Scan for the cell matching the given text and deliver its (X, Y) coordinate at center. 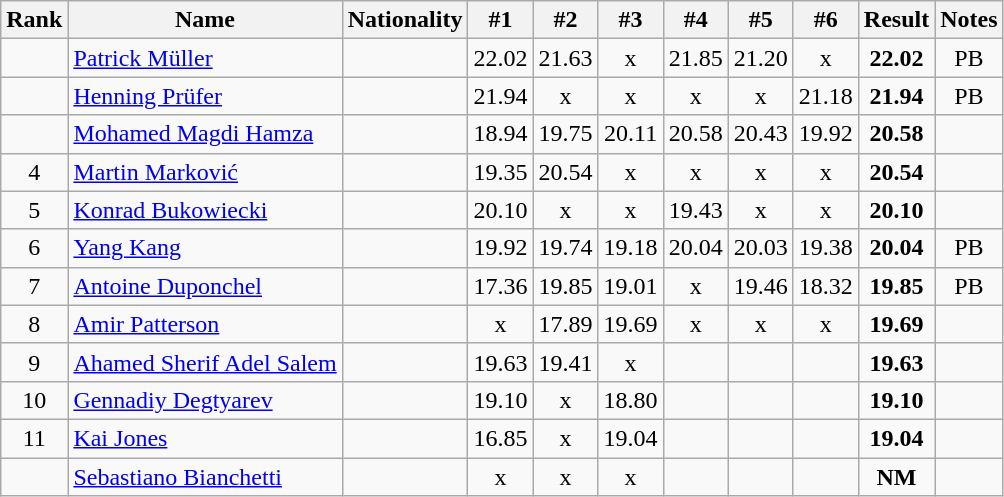
16.85 (500, 438)
18.94 (500, 134)
Nationality (405, 20)
NM (896, 477)
Antoine Duponchel (205, 286)
17.89 (566, 324)
#2 (566, 20)
Yang Kang (205, 248)
#1 (500, 20)
Mohamed Magdi Hamza (205, 134)
Henning Prüfer (205, 96)
7 (34, 286)
Konrad Bukowiecki (205, 210)
Ahamed Sherif Adel Salem (205, 362)
4 (34, 172)
#4 (696, 20)
11 (34, 438)
21.85 (696, 58)
18.32 (826, 286)
#6 (826, 20)
19.01 (630, 286)
19.41 (566, 362)
19.38 (826, 248)
21.18 (826, 96)
6 (34, 248)
Martin Marković (205, 172)
21.20 (760, 58)
20.43 (760, 134)
9 (34, 362)
#5 (760, 20)
5 (34, 210)
19.35 (500, 172)
Rank (34, 20)
Sebastiano Bianchetti (205, 477)
19.75 (566, 134)
Gennadiy Degtyarev (205, 400)
10 (34, 400)
Amir Patterson (205, 324)
19.46 (760, 286)
#3 (630, 20)
19.18 (630, 248)
Result (896, 20)
8 (34, 324)
20.03 (760, 248)
18.80 (630, 400)
21.63 (566, 58)
Patrick Müller (205, 58)
19.74 (566, 248)
17.36 (500, 286)
Notes (969, 20)
19.43 (696, 210)
20.11 (630, 134)
Kai Jones (205, 438)
Name (205, 20)
